Capture the cell that displays the provided text and extract its [X, Y] central coordinate. 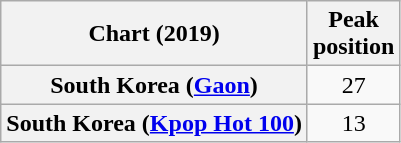
South Korea (Kpop Hot 100) [154, 123]
27 [353, 85]
Peakposition [353, 34]
South Korea (Gaon) [154, 85]
Chart (2019) [154, 34]
13 [353, 123]
